Extract the (X, Y) coordinate from the center of the cell holding the provided text.  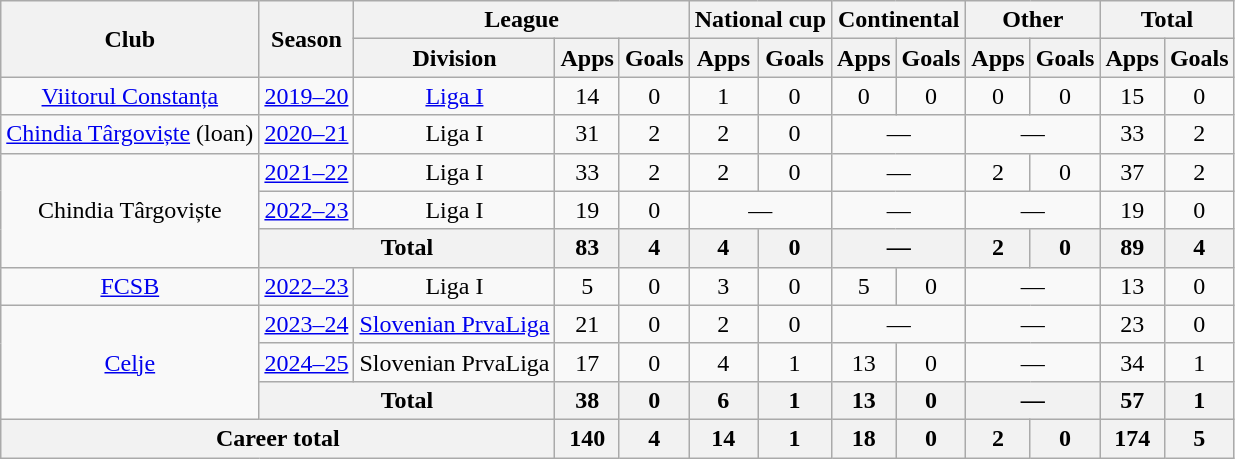
2021–22 (306, 172)
League (522, 20)
Career total (278, 438)
18 (864, 438)
Chindia Târgoviște (130, 210)
6 (723, 400)
17 (587, 362)
83 (587, 248)
Club (130, 39)
Division (454, 58)
3 (723, 286)
Continental (899, 20)
174 (1132, 438)
2023–24 (306, 324)
Other (1033, 20)
FCSB (130, 286)
21 (587, 324)
2024–25 (306, 362)
National cup (760, 20)
2020–21 (306, 134)
23 (1132, 324)
Celje (130, 362)
37 (1132, 172)
89 (1132, 248)
57 (1132, 400)
Viitorul Constanța (130, 96)
Season (306, 39)
Chindia Târgoviște (loan) (130, 134)
34 (1132, 362)
38 (587, 400)
15 (1132, 96)
2019–20 (306, 96)
140 (587, 438)
31 (587, 134)
